Find where the given text appears and provide that cell's center as (X, Y) coordinate. 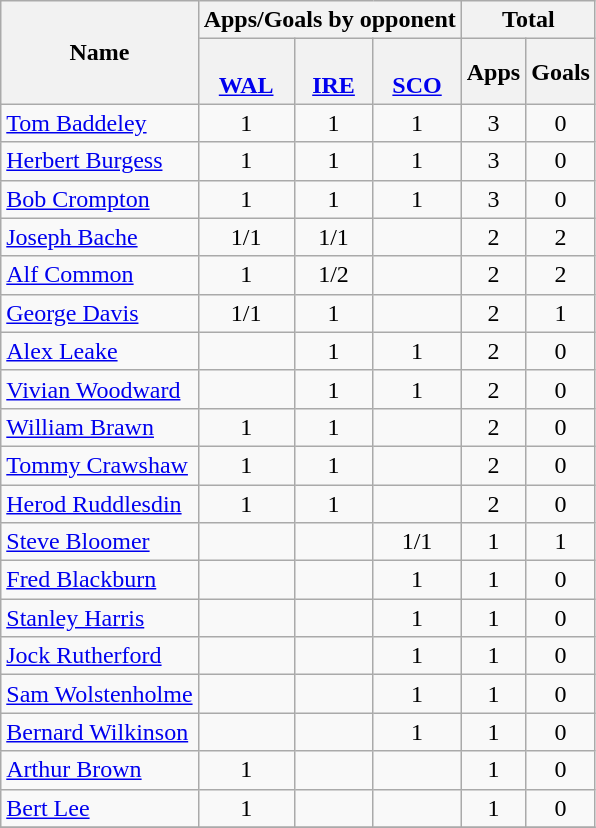
Alf Common (100, 275)
Tom Baddeley (100, 123)
William Brawn (100, 427)
Goals (561, 72)
Name (100, 52)
Bernard Wilkinson (100, 732)
George Davis (100, 313)
Sam Wolstenholme (100, 694)
Joseph Bache (100, 237)
Vivian Woodward (100, 389)
Total (528, 20)
Herbert Burgess (100, 161)
Tommy Crawshaw (100, 465)
Alex Leake (100, 351)
SCO (417, 72)
Stanley Harris (100, 618)
Jock Rutherford (100, 656)
Arthur Brown (100, 770)
WAL (246, 72)
Apps (493, 72)
Fred Blackburn (100, 580)
Herod Ruddlesdin (100, 503)
Steve Bloomer (100, 542)
IRE (334, 72)
Bob Crompton (100, 199)
1/2 (334, 275)
Bert Lee (100, 808)
Apps/Goals by opponent (330, 20)
